Search for the cell housing the specified text and yield its (x, y) center coordinate. 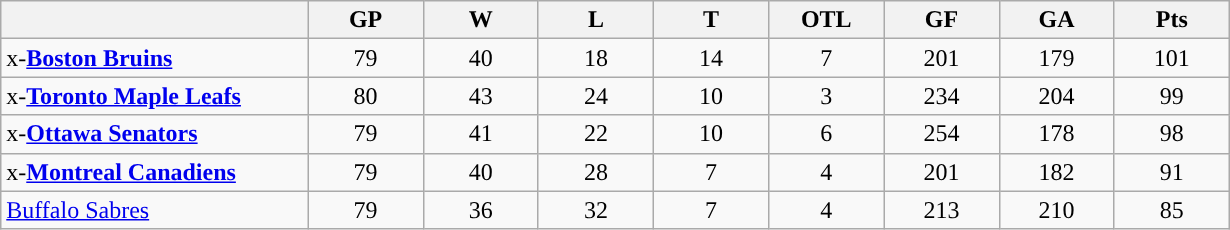
L (596, 20)
32 (596, 210)
x-Boston Bruins (154, 58)
91 (1172, 172)
43 (480, 96)
36 (480, 210)
GP (366, 20)
6 (826, 134)
T (710, 20)
Buffalo Sabres (154, 210)
213 (942, 210)
85 (1172, 210)
204 (1056, 96)
182 (1056, 172)
Pts (1172, 20)
x-Montreal Canadiens (154, 172)
GA (1056, 20)
x-Ottawa Senators (154, 134)
41 (480, 134)
101 (1172, 58)
14 (710, 58)
x-Toronto Maple Leafs (154, 96)
80 (366, 96)
234 (942, 96)
28 (596, 172)
3 (826, 96)
GF (942, 20)
179 (1056, 58)
178 (1056, 134)
98 (1172, 134)
22 (596, 134)
254 (942, 134)
24 (596, 96)
99 (1172, 96)
OTL (826, 20)
W (480, 20)
18 (596, 58)
210 (1056, 210)
